Locate the cell with the specified text and output its (X, Y) center coordinate. 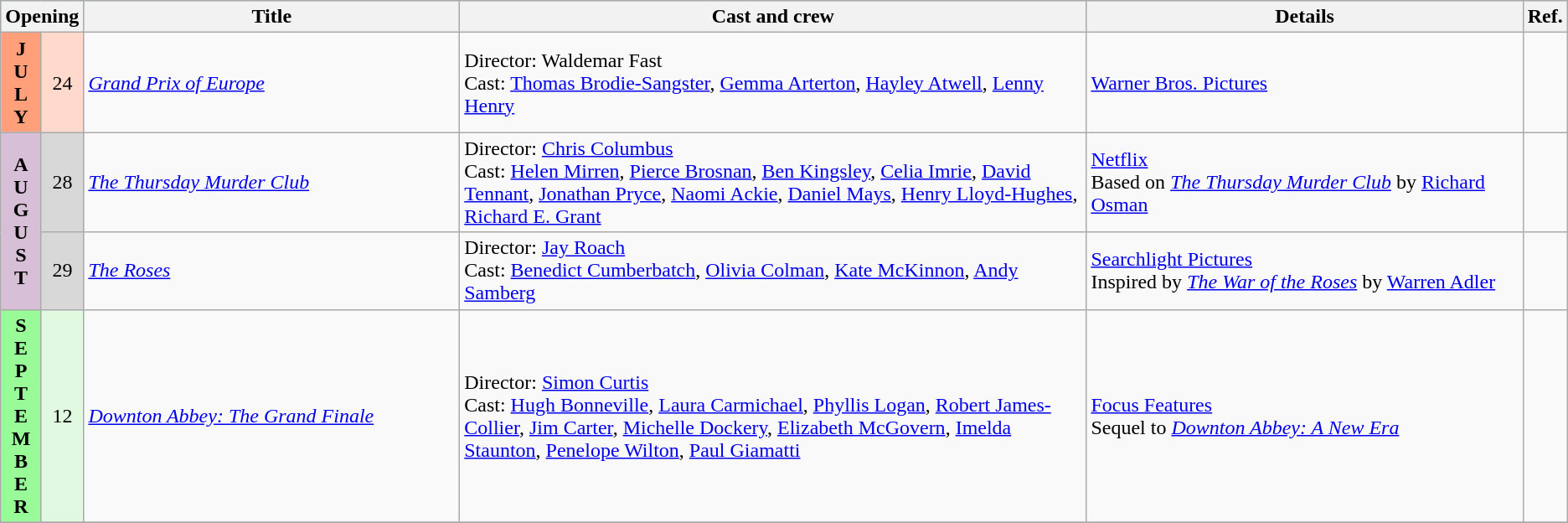
29 (62, 271)
12 (62, 416)
Director: Waldemar Fast Cast: Thomas Brodie-Sangster, Gemma Arterton, Hayley Atwell, Lenny Henry (773, 82)
The Roses (271, 271)
Ref. (1545, 17)
Netflix Based on The Thursday Murder Club by Richard Osman (1305, 183)
JULY (22, 82)
Searchlight Pictures Inspired by The War of the Roses by Warren Adler (1305, 271)
Grand Prix of Europe (271, 82)
Focus Features Sequel to Downton Abbey: A New Era (1305, 416)
Warner Bros. Pictures (1305, 82)
Cast and crew (773, 17)
AUGUST (22, 221)
Director: Jay Roach Cast: Benedict Cumberbatch, Olivia Colman, Kate McKinnon, Andy Samberg (773, 271)
Details (1305, 17)
SEPTEMBER (22, 416)
24 (62, 82)
Opening (42, 17)
Title (271, 17)
Downton Abbey: The Grand Finale (271, 416)
The Thursday Murder Club (271, 183)
28 (62, 183)
